Provide the (X, Y) coordinate of the cell's center where the given text is located.  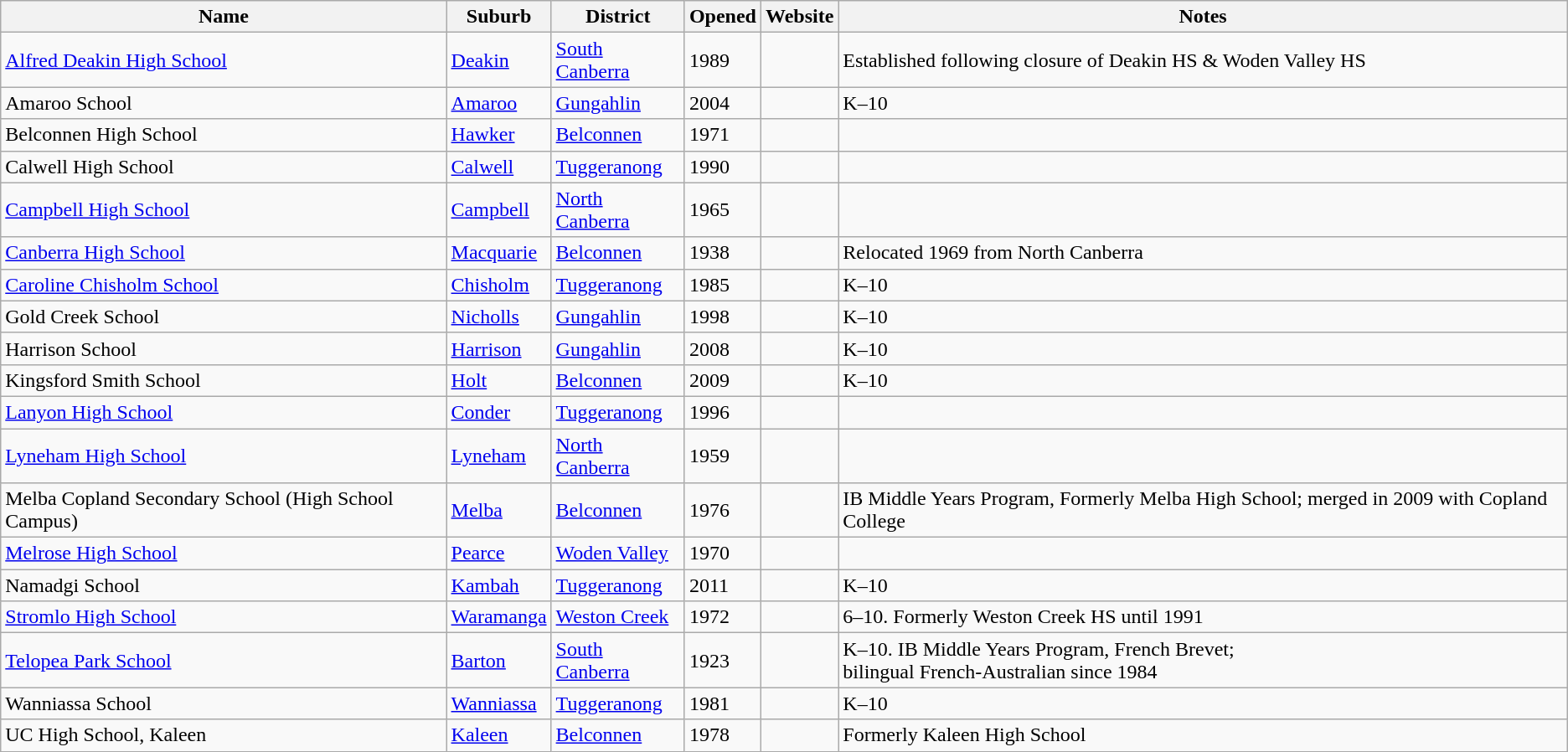
Telopea Park School (224, 660)
Opened (722, 17)
6–10. Formerly Weston Creek HS until 1991 (1203, 617)
Wanniassa School (224, 703)
Website (799, 17)
IB Middle Years Program, Formerly Melba High School; merged in 2009 with Copland College (1203, 511)
1959 (722, 456)
1971 (722, 135)
Hawker (499, 135)
Macquarie (499, 253)
1985 (722, 285)
UC High School, Kaleen (224, 735)
Campbell (499, 209)
Lyneham High School (224, 456)
1996 (722, 412)
1923 (722, 660)
Barton (499, 660)
Amaroo (499, 103)
Harrison (499, 348)
2011 (722, 585)
Notes (1203, 17)
1978 (722, 735)
Established following closure of Deakin HS & Woden Valley HS (1203, 60)
Suburb (499, 17)
Lyneham (499, 456)
Relocated 1969 from North Canberra (1203, 253)
Melba Copland Secondary School (High School Campus) (224, 511)
Melrose High School (224, 554)
Woden Valley (618, 554)
1976 (722, 511)
1981 (722, 703)
Weston Creek (618, 617)
Calwell (499, 167)
Calwell High School (224, 167)
Stromlo High School (224, 617)
Gold Creek School (224, 317)
2004 (722, 103)
Melba (499, 511)
Belconnen High School (224, 135)
District (618, 17)
Deakin (499, 60)
1938 (722, 253)
Holt (499, 380)
1972 (722, 617)
1990 (722, 167)
Namadgi School (224, 585)
1970 (722, 554)
Wanniassa (499, 703)
Canberra High School (224, 253)
Campbell High School (224, 209)
Kaleen (499, 735)
Nicholls (499, 317)
Waramanga (499, 617)
Amaroo School (224, 103)
Kambah (499, 585)
Chisholm (499, 285)
1989 (722, 60)
Harrison School (224, 348)
Caroline Chisholm School (224, 285)
2009 (722, 380)
Kingsford Smith School (224, 380)
Conder (499, 412)
Formerly Kaleen High School (1203, 735)
Lanyon High School (224, 412)
1965 (722, 209)
1998 (722, 317)
2008 (722, 348)
Alfred Deakin High School (224, 60)
Name (224, 17)
K–10. IB Middle Years Program, French Brevet;bilingual French-Australian since 1984 (1203, 660)
Pearce (499, 554)
